Search for the cell housing the specified text and yield its (X, Y) center coordinate. 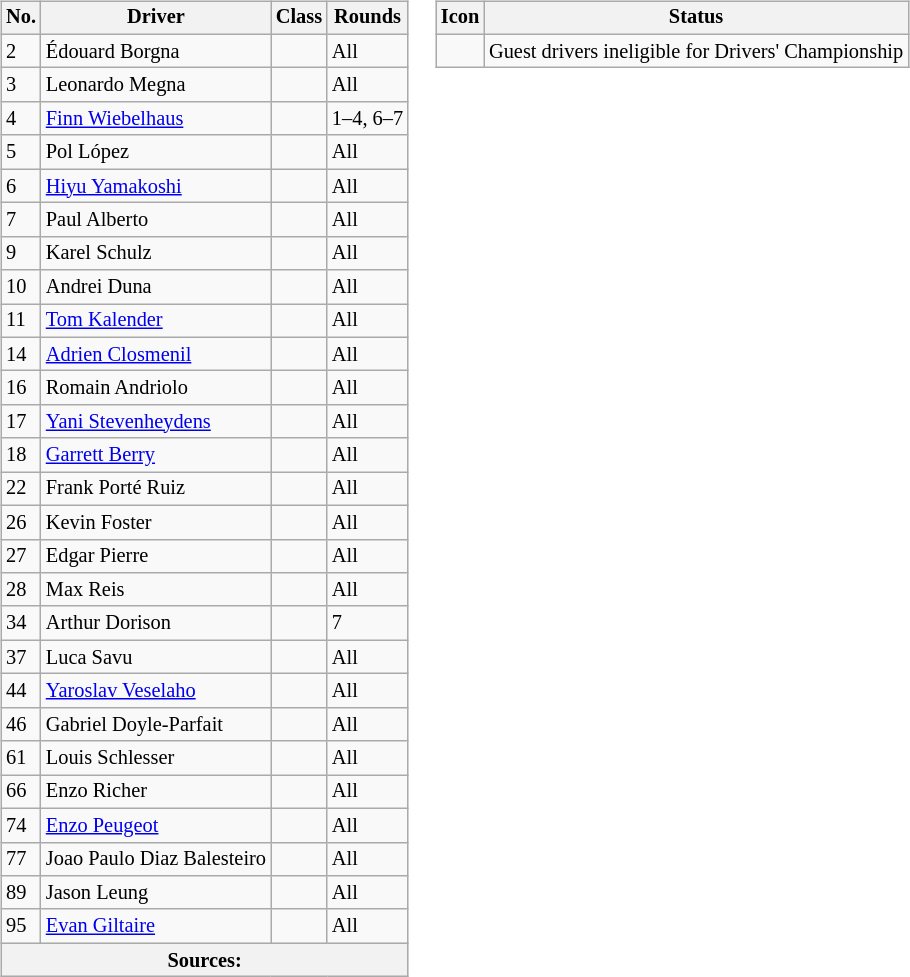
61 (21, 758)
3 (21, 85)
2 (21, 51)
Frank Porté Ruiz (156, 489)
5 (21, 152)
11 (21, 321)
17 (21, 422)
Romain Andriolo (156, 388)
Paul Alberto (156, 220)
27 (21, 556)
4 (21, 119)
Max Reis (156, 590)
Pol López (156, 152)
16 (21, 388)
Evan Giltaire (156, 926)
Joao Paulo Diaz Balesteiro (156, 859)
Tom Kalender (156, 321)
14 (21, 354)
95 (21, 926)
Jason Leung (156, 893)
Hiyu Yamakoshi (156, 186)
44 (21, 691)
66 (21, 792)
46 (21, 724)
Edgar Pierre (156, 556)
89 (21, 893)
22 (21, 489)
Rounds (368, 18)
Yani Stevenheydens (156, 422)
6 (21, 186)
77 (21, 859)
Driver (156, 18)
Class (299, 18)
18 (21, 455)
Andrei Duna (156, 287)
28 (21, 590)
Sources: (204, 960)
Arthur Dorison (156, 623)
1–4, 6–7 (368, 119)
Finn Wiebelhaus (156, 119)
Luca Savu (156, 657)
Kevin Foster (156, 522)
10 (21, 287)
Yaroslav Veselaho (156, 691)
26 (21, 522)
Leonardo Megna (156, 85)
Louis Schlesser (156, 758)
Enzo Peugeot (156, 825)
Guest drivers ineligible for Drivers' Championship (696, 51)
Édouard Borgna (156, 51)
9 (21, 253)
74 (21, 825)
No. (21, 18)
Adrien Closmenil (156, 354)
Enzo Richer (156, 792)
Karel Schulz (156, 253)
Garrett Berry (156, 455)
Icon (460, 18)
34 (21, 623)
Gabriel Doyle-Parfait (156, 724)
Status (696, 18)
37 (21, 657)
